Extract the [x, y] coordinate from the center of the cell holding the provided text.  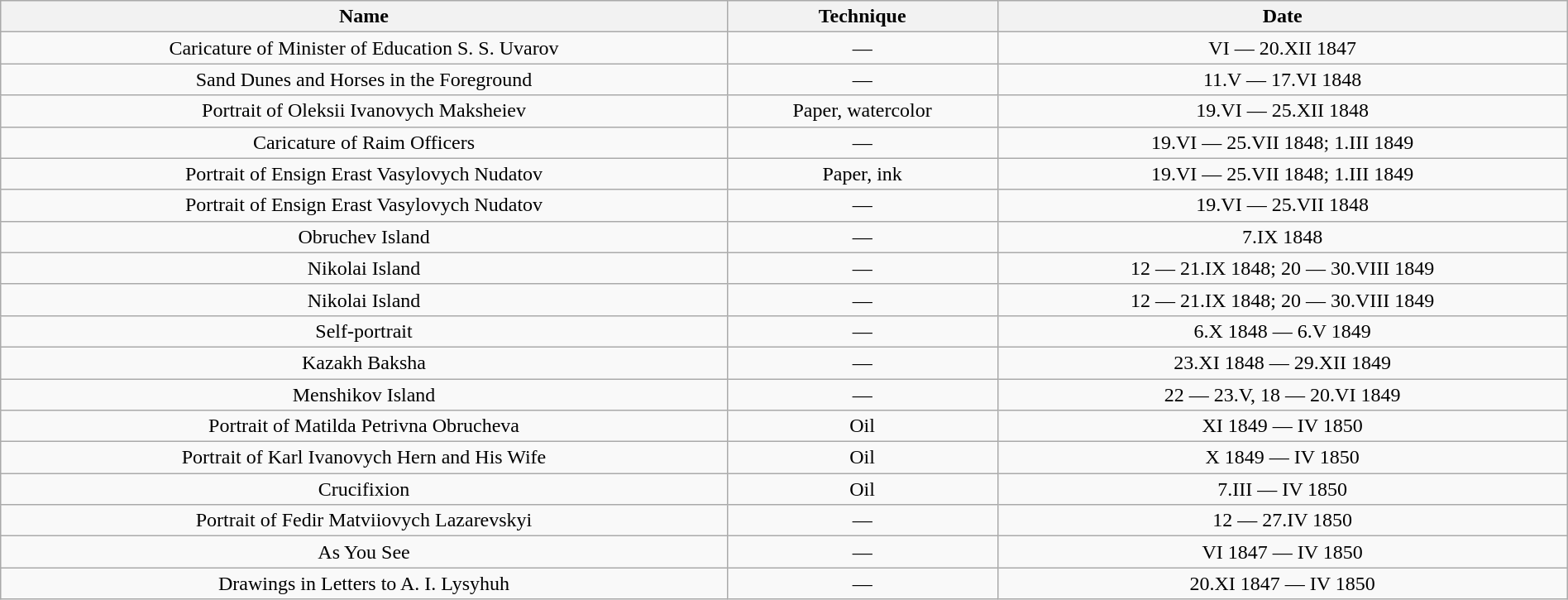
19.VI — 25.VII 1848 [1282, 205]
Caricature of Raim Officers [364, 142]
7.IX 1848 [1282, 237]
Name [364, 17]
Caricature of Minister of Education S. S. Uvarov [364, 48]
VI 1847 — IV 1850 [1282, 552]
Date [1282, 17]
Menshikov Island [364, 395]
7.III — IV 1850 [1282, 489]
22 — 23.V, 18 — 20.VI 1849 [1282, 395]
Crucifixion [364, 489]
Paper, ink [862, 174]
19.VI — 25.XII 1848 [1282, 111]
6.X 1848 — 6.V 1849 [1282, 331]
Technique [862, 17]
XI 1849 — IV 1850 [1282, 426]
As You See [364, 552]
Portrait of Karl Ivanovych Hern and His Wife [364, 458]
Portrait of Oleksii Ivanovych Maksheiev [364, 111]
Portrait of Matilda Petrivna Obrucheva [364, 426]
11.V — 17.VI 1848 [1282, 79]
Kazakh Baksha [364, 362]
23.XI 1848 — 29.XII 1849 [1282, 362]
Obruchev Island [364, 237]
Self-portrait [364, 331]
Portrait of Fedir Matviiovych Lazarevskyi [364, 521]
20.XI 1847 — IV 1850 [1282, 583]
VI — 20.XII 1847 [1282, 48]
12 — 27.IV 1850 [1282, 521]
Drawings in Letters to A. I. Lysyhuh [364, 583]
Paper, watercolor [862, 111]
Sand Dunes and Horses in the Foreground [364, 79]
X 1849 — IV 1850 [1282, 458]
